Search for the cell housing the specified text and yield its [x, y] center coordinate. 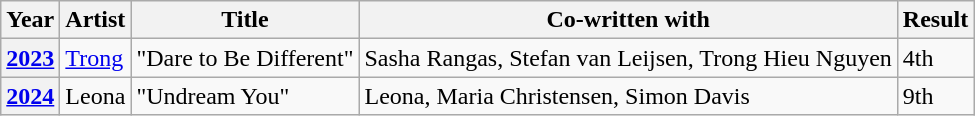
Co-written with [628, 20]
Leona, Maria Christensen, Simon Davis [628, 96]
4th [935, 58]
2024 [30, 96]
Result [935, 20]
Artist [96, 20]
"Undream You" [245, 96]
Year [30, 20]
Trong [96, 58]
Leona [96, 96]
9th [935, 96]
Title [245, 20]
Sasha Rangas, Stefan van Leijsen, Trong Hieu Nguyen [628, 58]
2023 [30, 58]
"Dare to Be Different" [245, 58]
